Search for the cell housing the specified text and yield its (x, y) center coordinate. 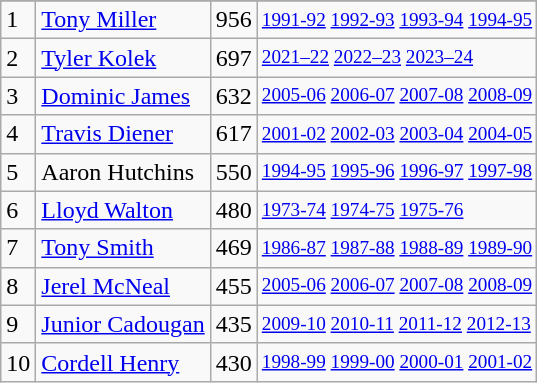
2009-10 2010-11 2011-12 2012-13 (396, 324)
1991-92 1992-93 1993-94 1994-95 (396, 20)
Tony Miller (123, 20)
6 (18, 210)
Lloyd Walton (123, 210)
697 (234, 58)
1994-95 1995-96 1996-97 1997-98 (396, 172)
2001-02 2002-03 2003-04 2004-05 (396, 134)
469 (234, 248)
1998-99 1999-00 2000-01 2001-02 (396, 362)
Tyler Kolek (123, 58)
Travis Diener (123, 134)
550 (234, 172)
956 (234, 20)
8 (18, 286)
1 (18, 20)
Junior Cadougan (123, 324)
Cordell Henry (123, 362)
480 (234, 210)
5 (18, 172)
1986-87 1987-88 1988-89 1989-90 (396, 248)
3 (18, 96)
7 (18, 248)
430 (234, 362)
1973-74 1974-75 1975-76 (396, 210)
10 (18, 362)
4 (18, 134)
435 (234, 324)
Jerel McNeal (123, 286)
632 (234, 96)
Aaron Hutchins (123, 172)
9 (18, 324)
455 (234, 286)
617 (234, 134)
2021–22 2022–23 2023–24 (396, 58)
Dominic James (123, 96)
Tony Smith (123, 248)
2 (18, 58)
